Pinpoint the cell where the given text exists, returning its [X, Y] midpoint coordinate. 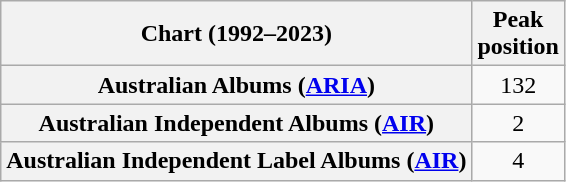
Australian Independent Albums (AIR) [236, 123]
132 [518, 85]
2 [518, 123]
Peak position [518, 34]
Australian Independent Label Albums (AIR) [236, 161]
Australian Albums (ARIA) [236, 85]
Chart (1992–2023) [236, 34]
4 [518, 161]
